Find where the given text appears and provide that cell's center as [x, y] coordinate. 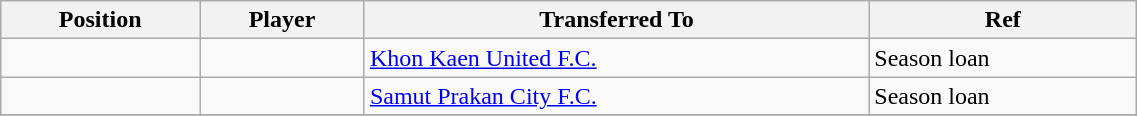
Position [100, 20]
Transferred To [616, 20]
Samut Prakan City F.C. [616, 96]
Player [282, 20]
Ref [1003, 20]
Khon Kaen United F.C. [616, 58]
